Detect which cell encompasses the target text, then output its (X, Y) center coordinate. 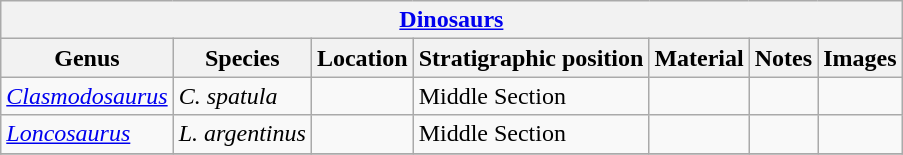
Material (699, 58)
Species (242, 58)
Notes (783, 58)
Stratigraphic position (531, 58)
Location (362, 58)
Loncosaurus (87, 134)
Clasmodosaurus (87, 96)
Genus (87, 58)
L. argentinus (242, 134)
Dinosaurs (452, 20)
C. spatula (242, 96)
Images (860, 58)
